Search for the cell housing the specified text and yield its [X, Y] center coordinate. 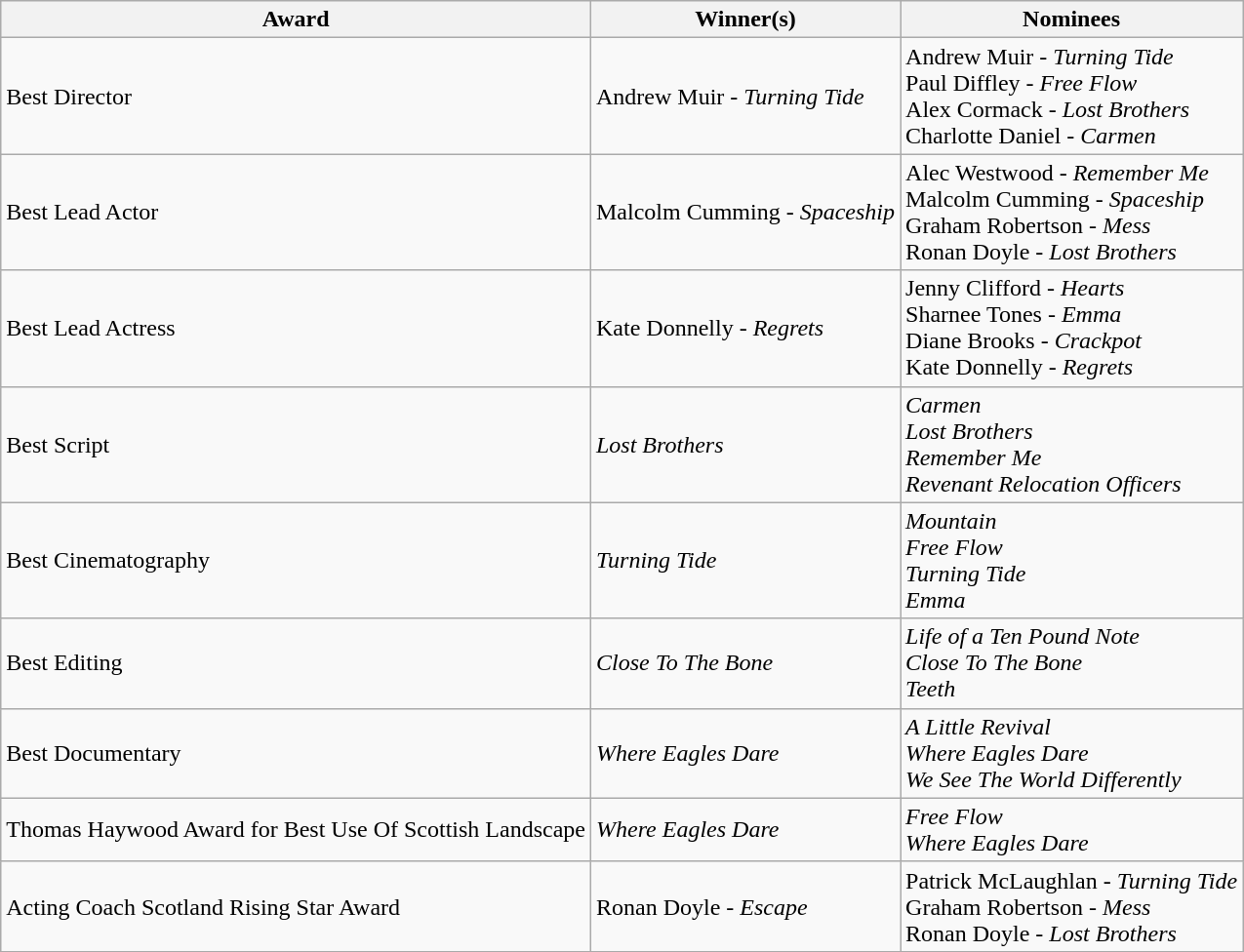
Nominees [1071, 20]
Jenny Clifford - HeartsSharnee Tones - EmmaDiane Brooks - CrackpotKate Donnelly - Regrets [1071, 328]
Malcolm Cumming - Spaceship [745, 213]
Best Lead Actor [297, 213]
Patrick McLaughlan - Turning TideGraham Robertson - MessRonan Doyle - Lost Brothers [1071, 906]
Winner(s) [745, 20]
Free FlowWhere Eagles Dare [1071, 829]
Best Lead Actress [297, 328]
Thomas Haywood Award for Best Use Of Scottish Landscape [297, 829]
MountainFree FlowTurning TideEmma [1071, 560]
Acting Coach Scotland Rising Star Award [297, 906]
Life of a Ten Pound NoteClose To The BoneTeeth [1071, 663]
Close To The Bone [745, 663]
Best Documentary [297, 753]
Best Cinematography [297, 560]
Best Editing [297, 663]
Kate Donnelly - Regrets [745, 328]
Best Script [297, 445]
A Little RevivalWhere Eagles DareWe See The World Differently [1071, 753]
Lost Brothers [745, 445]
Alec Westwood - Remember MeMalcolm Cumming - SpaceshipGraham Robertson - MessRonan Doyle - Lost Brothers [1071, 213]
CarmenLost BrothersRemember MeRevenant Relocation Officers [1071, 445]
Best Director [297, 96]
Andrew Muir - Turning Tide [745, 96]
Andrew Muir - Turning TidePaul Diffley - Free FlowAlex Cormack - Lost BrothersCharlotte Daniel - Carmen [1071, 96]
Award [297, 20]
Turning Tide [745, 560]
Ronan Doyle - Escape [745, 906]
